For the text-containing cell, return its midpoint in (x, y) coordinate format. 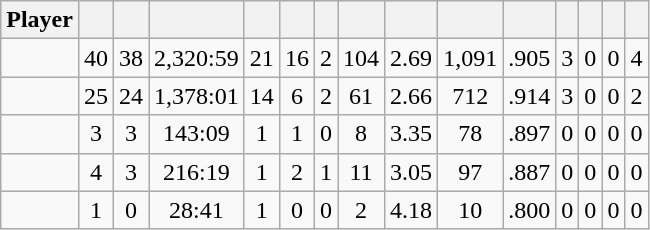
28:41 (197, 210)
104 (362, 58)
61 (362, 96)
712 (470, 96)
40 (96, 58)
24 (132, 96)
8 (362, 134)
.897 (530, 134)
3.05 (412, 172)
38 (132, 58)
1,378:01 (197, 96)
2.69 (412, 58)
21 (262, 58)
.914 (530, 96)
2.66 (412, 96)
.887 (530, 172)
216:19 (197, 172)
3.35 (412, 134)
97 (470, 172)
.905 (530, 58)
4.18 (412, 210)
2,320:59 (197, 58)
16 (296, 58)
14 (262, 96)
25 (96, 96)
.800 (530, 210)
10 (470, 210)
6 (296, 96)
Player (40, 20)
1,091 (470, 58)
143:09 (197, 134)
78 (470, 134)
11 (362, 172)
